Extract the [X, Y] coordinate from the center of the cell holding the provided text.  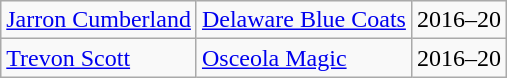
Jarron Cumberland [99, 20]
Trevon Scott [99, 58]
Delaware Blue Coats [304, 20]
Osceola Magic [304, 58]
